Pinpoint the cell where the given text exists, returning its (X, Y) midpoint coordinate. 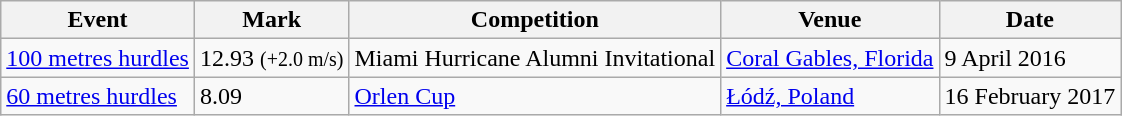
Mark (272, 20)
Orlen Cup (535, 96)
9 April 2016 (1030, 58)
Coral Gables, Florida (830, 58)
Łódź, Poland (830, 96)
Event (98, 20)
Date (1030, 20)
60 metres hurdles (98, 96)
12.93 (+2.0 m/s) (272, 58)
8.09 (272, 96)
16 February 2017 (1030, 96)
Competition (535, 20)
100 metres hurdles (98, 58)
Miami Hurricane Alumni Invitational (535, 58)
Venue (830, 20)
